Extract the [X, Y] coordinate from the center of the cell holding the provided text.  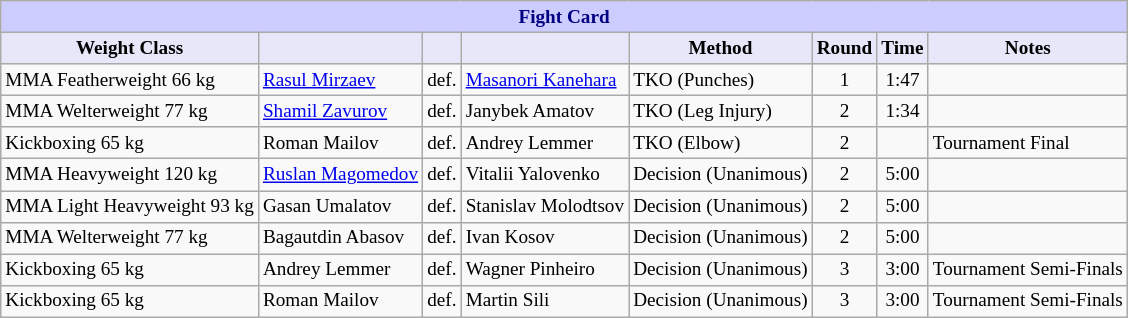
TKO (Elbow) [720, 143]
1:34 [902, 111]
Weight Class [130, 48]
Method [720, 48]
Martin Sili [545, 301]
Tournament Final [1028, 143]
Vitalii Yalovenko [545, 175]
Wagner Pinheiro [545, 270]
1 [844, 80]
Time [902, 48]
MMA Featherweight 66 kg [130, 80]
Janybek Amatov [545, 111]
Fight Card [564, 17]
Stanislav Molodtsov [545, 206]
Round [844, 48]
MMA Light Heavyweight 93 kg [130, 206]
Masanori Kanehara [545, 80]
MMA Heavyweight 120 kg [130, 175]
Ivan Kosov [545, 238]
Bagautdin Abasov [340, 238]
1:47 [902, 80]
Rasul Mirzaev [340, 80]
Gasan Umalatov [340, 206]
TKO (Leg Injury) [720, 111]
Shamil Zavurov [340, 111]
TKO (Punches) [720, 80]
Ruslan Magomedov [340, 175]
Notes [1028, 48]
